Capture the cell that displays the provided text and extract its (X, Y) central coordinate. 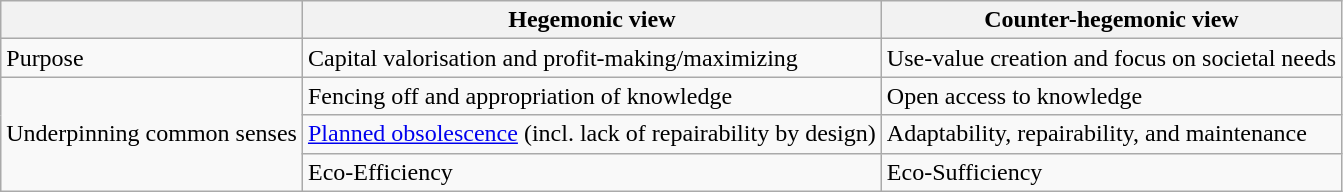
Fencing off and appropriation of knowledge (592, 96)
Hegemonic view (592, 20)
Adaptability, repairability, and maintenance (1111, 134)
Open access to knowledge (1111, 96)
Capital valorisation and profit-making/maximizing (592, 58)
Planned obsolescence (incl. lack of repairability by design) (592, 134)
Underpinning common senses (152, 134)
Use-value creation and focus on societal needs (1111, 58)
Eco-Efficiency (592, 172)
Eco-Sufficiency (1111, 172)
Purpose (152, 58)
Counter-hegemonic view (1111, 20)
